Output the [x, y] coordinate of the center of the cell containing the given text.  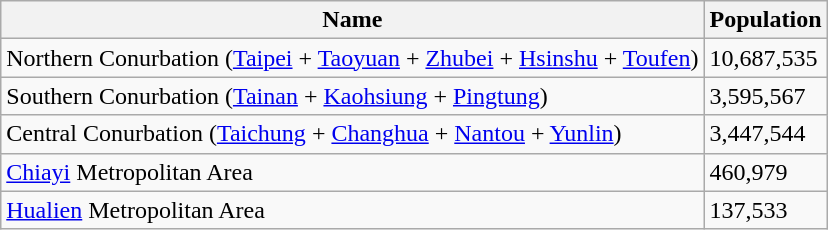
Name [352, 20]
460,979 [766, 172]
Population [766, 20]
3,447,544 [766, 134]
Southern Conurbation (Tainan + Kaohsiung + Pingtung) [352, 96]
Hualien Metropolitan Area [352, 210]
Chiayi Metropolitan Area [352, 172]
3,595,567 [766, 96]
Central Conurbation (Taichung + Changhua + Nantou + Yunlin) [352, 134]
10,687,535 [766, 58]
137,533 [766, 210]
Northern Conurbation (Taipei + Taoyuan + Zhubei + Hsinshu + Toufen) [352, 58]
